Find where the given text appears and provide that cell's center as [x, y] coordinate. 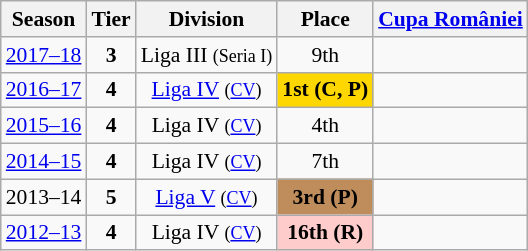
Place [325, 19]
4th [325, 126]
2014–15 [44, 162]
Tier [110, 19]
7th [325, 162]
3rd (P) [325, 197]
2012–13 [44, 233]
2016–17 [44, 90]
Cupa României [450, 19]
5 [110, 197]
2015–16 [44, 126]
9th [325, 55]
1st (C, P) [325, 90]
2013–14 [44, 197]
16th (R) [325, 233]
Liga III (Seria I) [207, 55]
2017–18 [44, 55]
3 [110, 55]
Season [44, 19]
Division [207, 19]
Liga V (CV) [207, 197]
